Identify which cell holds the provided text, then report its [x, y] central coordinate. 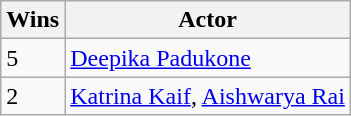
Deepika Padukone [208, 58]
Actor [208, 20]
Katrina Kaif, Aishwarya Rai [208, 96]
5 [33, 58]
2 [33, 96]
Wins [33, 20]
